Provide the [X, Y] coordinate of the cell's center where the given text is located.  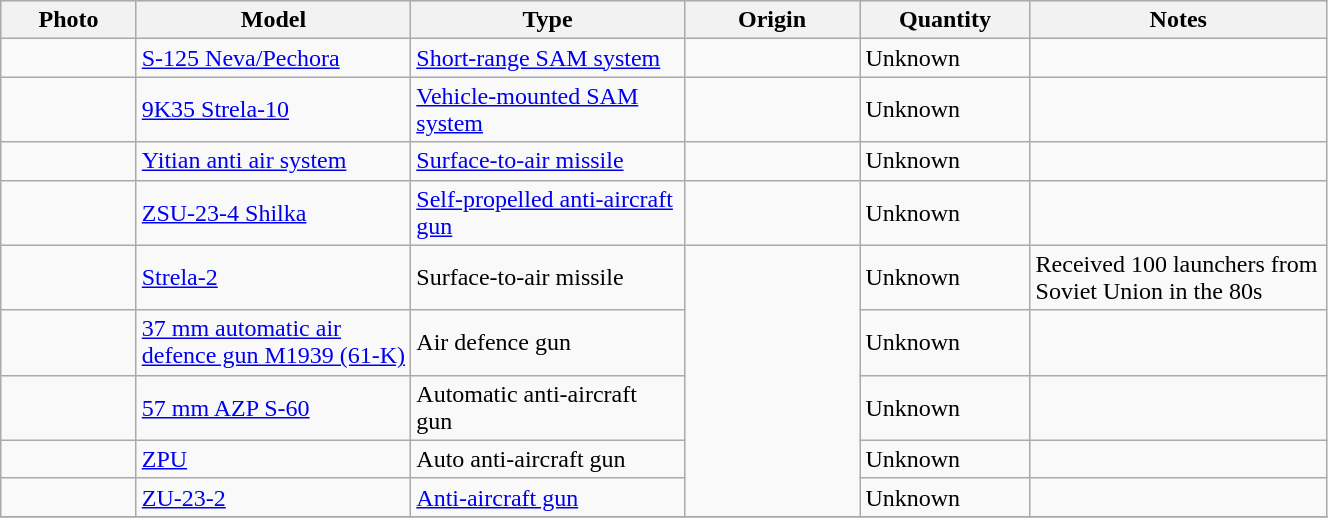
Auto anti-aircraft gun [548, 459]
Yitian anti air system [274, 161]
9K35 Strela-10 [274, 110]
Origin [772, 20]
ZPU [274, 459]
ZU-23-2 [274, 497]
Strela-2 [274, 278]
Model [274, 20]
ZSU-23-4 Shilka [274, 212]
S-125 Neva/Pechora [274, 58]
Received 100 launchers from Soviet Union in the 80s [1178, 278]
Automatic anti-aircraft gun [548, 408]
Notes [1178, 20]
37 mm automatic air defence gun M1939 (61-K) [274, 342]
Short-range SAM system [548, 58]
Self-propelled anti-aircraft gun [548, 212]
Air defence gun [548, 342]
Vehicle-mounted SAM system [548, 110]
Anti-aircraft gun [548, 497]
Type [548, 20]
57 mm AZP S-60 [274, 408]
Quantity [945, 20]
Photo [68, 20]
